Capture the cell that displays the provided text and extract its (X, Y) central coordinate. 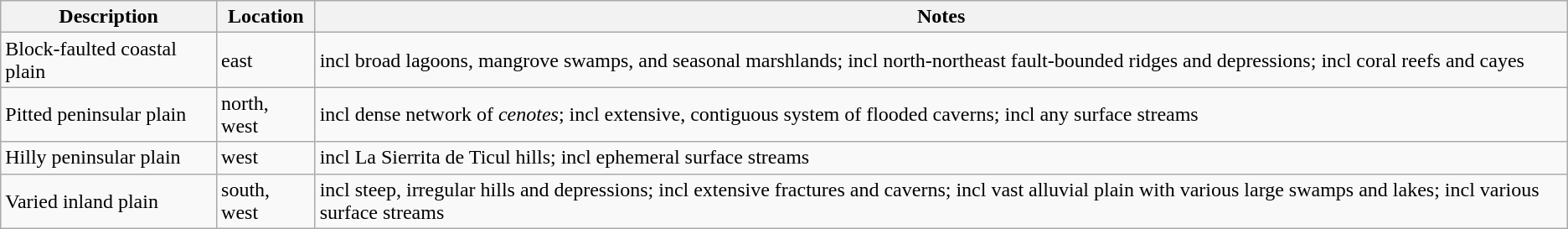
south, west (266, 201)
east (266, 60)
incl dense network of cenotes; incl extensive, contiguous system of flooded caverns; incl any surface streams (941, 114)
Hilly peninsular plain (109, 158)
west (266, 158)
incl La Sierrita de Ticul hills; incl ephemeral surface streams (941, 158)
incl broad lagoons, mangrove swamps, and seasonal marshlands; incl north-northeast fault-bounded ridges and depressions; incl coral reefs and cayes (941, 60)
north, west (266, 114)
Location (266, 17)
Block-faulted coastal plain (109, 60)
Notes (941, 17)
Varied inland plain (109, 201)
Description (109, 17)
Pitted peninsular plain (109, 114)
